Detect which cell encompasses the target text, then output its (X, Y) center coordinate. 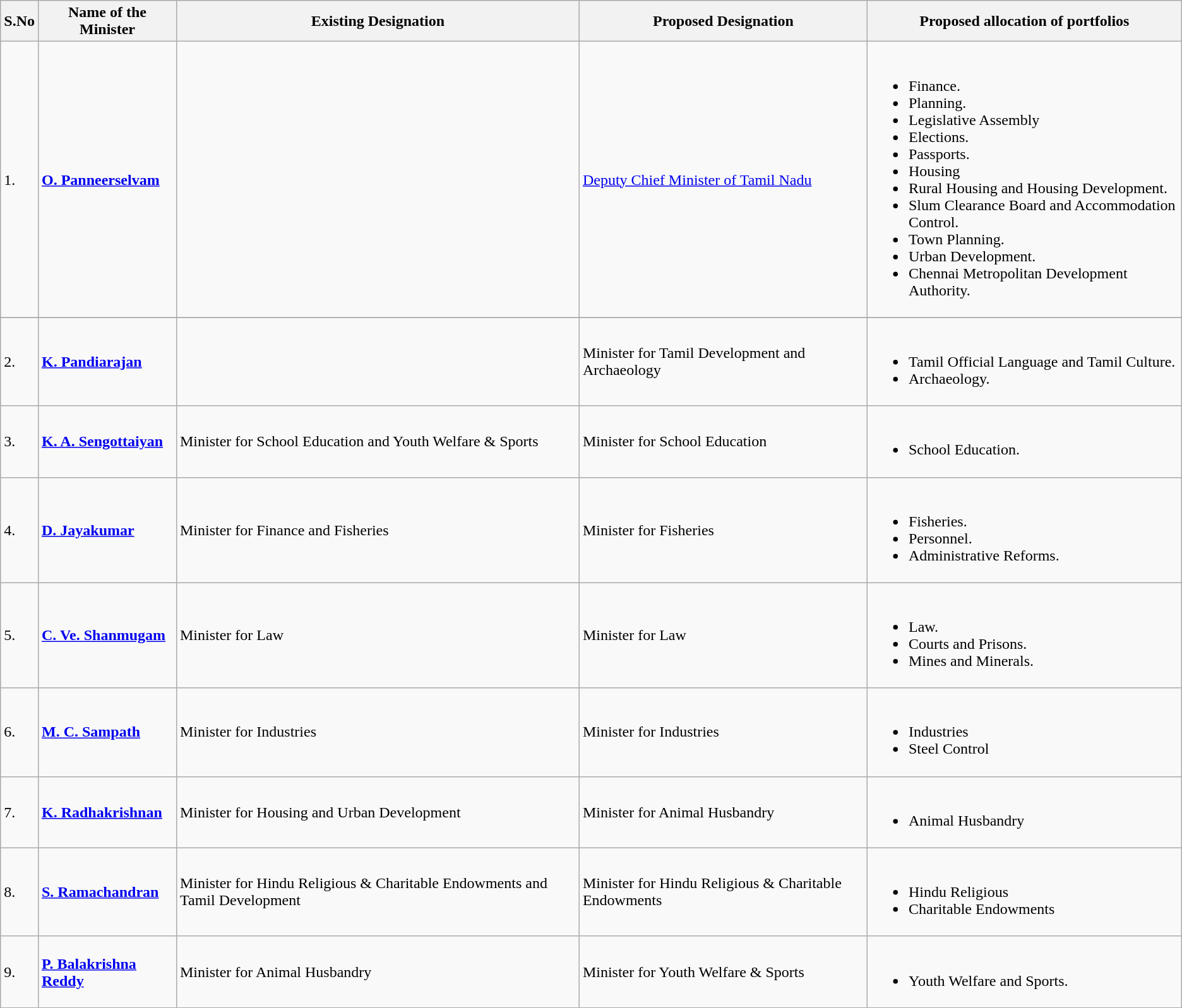
Proposed Designation (723, 21)
S.No (20, 21)
D. Jayakumar (107, 530)
9. (20, 972)
Proposed allocation of portfolios (1024, 21)
Minister for Youth Welfare & Sports (723, 972)
K. Pandiarajan (107, 362)
IndustriesSteel Control (1024, 732)
Minister for Hindu Religious & Charitable Endowments (723, 892)
K. A. Sengottaiyan (107, 442)
School Education. (1024, 442)
Minister for Housing and Urban Development (378, 812)
Animal Husbandry (1024, 812)
P. Balakrishna Reddy (107, 972)
3. (20, 442)
Minister for Fisheries (723, 530)
Minister for Finance and Fisheries (378, 530)
4. (20, 530)
7. (20, 812)
M. C. Sampath (107, 732)
Fisheries.Personnel.Administrative Reforms. (1024, 530)
C. Ve. Shanmugam (107, 635)
8. (20, 892)
Deputy Chief Minister of Tamil Nadu (723, 179)
6. (20, 732)
1. (20, 179)
K. Radhakrishnan (107, 812)
Name of the Minister (107, 21)
2. (20, 362)
Youth Welfare and Sports. (1024, 972)
Minister for Tamil Development and Archaeology (723, 362)
O. Panneerselvam (107, 179)
Tamil Official Language and Tamil Culture.Archaeology. (1024, 362)
Hindu ReligiousCharitable Endowments (1024, 892)
Existing Designation (378, 21)
S. Ramachandran (107, 892)
Minister for Hindu Religious & Charitable Endowments and Tamil Development (378, 892)
Law.Courts and Prisons.Mines and Minerals. (1024, 635)
5. (20, 635)
Minister for School Education (723, 442)
Minister for School Education and Youth Welfare & Sports (378, 442)
